Find where the given text appears and provide that cell's center as (x, y) coordinate. 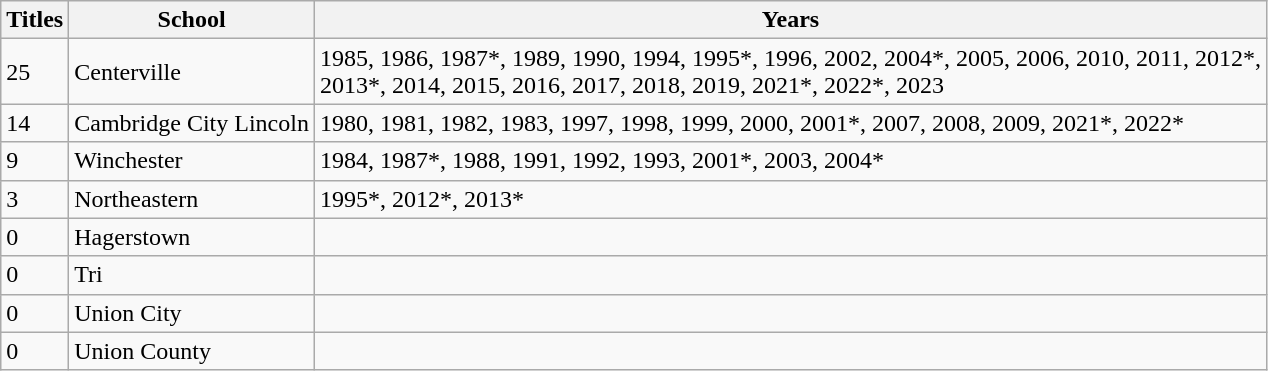
Union County (192, 351)
1980, 1981, 1982, 1983, 1997, 1998, 1999, 2000, 2001*, 2007, 2008, 2009, 2021*, 2022* (790, 123)
Centerville (192, 72)
Titles (35, 20)
25 (35, 72)
Years (790, 20)
Winchester (192, 161)
Hagerstown (192, 237)
14 (35, 123)
Cambridge City Lincoln (192, 123)
Northeastern (192, 199)
Tri (192, 275)
School (192, 20)
1984, 1987*, 1988, 1991, 1992, 1993, 2001*, 2003, 2004* (790, 161)
3 (35, 199)
9 (35, 161)
1995*, 2012*, 2013* (790, 199)
Union City (192, 313)
